Detect which cell encompasses the target text, then output its (x, y) center coordinate. 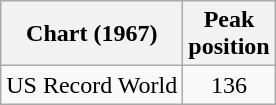
136 (229, 85)
US Record World (92, 85)
Peakposition (229, 34)
Chart (1967) (92, 34)
